Locate the cell with the specified text and output its [X, Y] center coordinate. 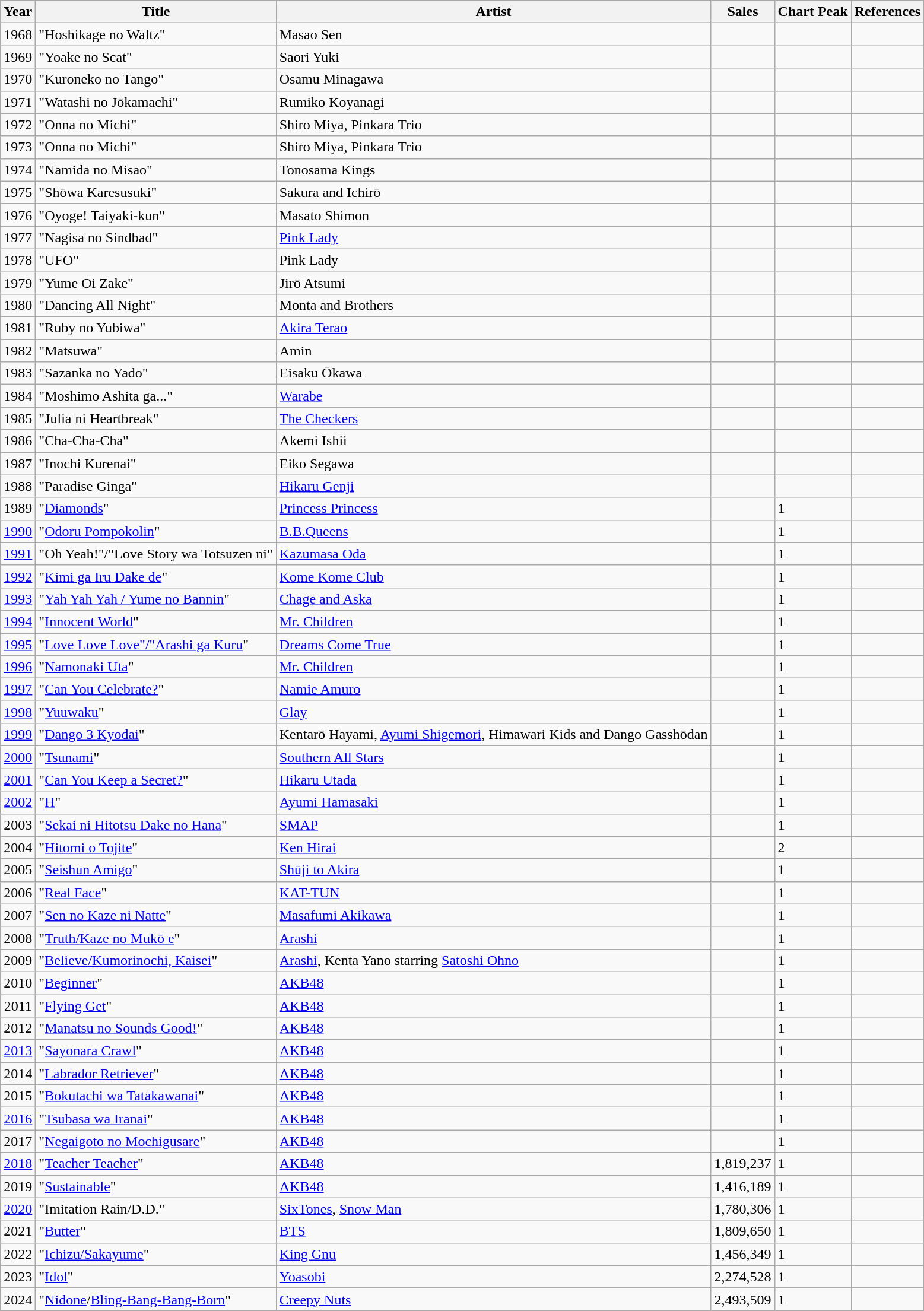
1976 [18, 215]
1982 [18, 351]
Ayumi Hamasaki [494, 802]
SMAP [494, 825]
Arashi [494, 938]
"Diamonds" [155, 509]
Artist [494, 12]
"Can You Celebrate?" [155, 690]
Sakura and Ichirō [494, 192]
"Tsunami" [155, 757]
1974 [18, 170]
"Cha-Cha-Cha" [155, 441]
"Paradise Ginga" [155, 486]
Kazumasa Oda [494, 554]
1995 [18, 644]
2002 [18, 802]
"Moshimo Ashita ga..." [155, 396]
1,780,306 [743, 1209]
1979 [18, 283]
"Bokutachi wa Tatakawanai" [155, 1096]
1968 [18, 34]
"Yuuwaku" [155, 712]
"Oyoge! Taiyaki-kun" [155, 215]
"Yume Oi Zake" [155, 283]
King Gnu [494, 1254]
1,456,349 [743, 1254]
2001 [18, 780]
"Ruby no Yubiwa" [155, 328]
"Imitation Rain/D.D." [155, 1209]
2006 [18, 893]
Arashi, Kenta Yano starring Satoshi Ohno [494, 960]
"Labrador Retriever" [155, 1074]
Title [155, 12]
"Matsuwa" [155, 351]
"Sustainable" [155, 1186]
2009 [18, 960]
"Negaigoto no Mochigusare" [155, 1141]
2005 [18, 870]
1981 [18, 328]
1984 [18, 396]
Eisaku Ōkawa [494, 373]
Creepy Nuts [494, 1299]
"Love Love Love"/"Arashi ga Kuru" [155, 644]
Amin [494, 351]
B.B.Queens [494, 531]
The Checkers [494, 418]
Masato Shimon [494, 215]
Hikaru Utada [494, 780]
2019 [18, 1186]
1975 [18, 192]
"Tsubasa wa Iranai" [155, 1119]
2021 [18, 1231]
1971 [18, 102]
1993 [18, 599]
2000 [18, 757]
"Beginner" [155, 983]
References [888, 12]
"Sazanka no Yado" [155, 373]
"Innocent World" [155, 621]
"Namonaki Uta" [155, 667]
"Ichizu/Sakayume" [155, 1254]
1987 [18, 464]
"Truth/Kaze no Mukō e" [155, 938]
Monta and Brothers [494, 306]
1,416,189 [743, 1186]
"Nagisa no Sindbad" [155, 237]
2013 [18, 1051]
1969 [18, 57]
1996 [18, 667]
"Kuroneko no Tango" [155, 80]
"Nidone/Bling-Bang-Bang-Born" [155, 1299]
"Yah Yah Yah / Yume no Bannin" [155, 599]
1972 [18, 125]
Yoasobi [494, 1277]
1994 [18, 621]
1,809,650 [743, 1231]
"Teacher Teacher" [155, 1164]
Chage and Aska [494, 599]
1970 [18, 80]
1990 [18, 531]
2011 [18, 1006]
1985 [18, 418]
"Namida no Misao" [155, 170]
"Sayonara Crawl" [155, 1051]
2015 [18, 1096]
2007 [18, 915]
"Shōwa Karesusuki" [155, 192]
Glay [494, 712]
1992 [18, 576]
"Yoake no Scat" [155, 57]
Masao Sen [494, 34]
"Oh Yeah!"/"Love Story wa Totsuzen ni" [155, 554]
Year [18, 12]
"Dango 3 Kyodai" [155, 735]
Ken Hirai [494, 847]
Sales [743, 12]
Rumiko Koyanagi [494, 102]
1978 [18, 260]
1999 [18, 735]
Osamu Minagawa [494, 80]
Akemi Ishii [494, 441]
Shūji to Akira [494, 870]
1,819,237 [743, 1164]
"Odoru Pompokolin" [155, 531]
Warabe [494, 396]
2022 [18, 1254]
2020 [18, 1209]
Saori Yuki [494, 57]
1988 [18, 486]
1998 [18, 712]
"Sen no Kaze ni Natte" [155, 915]
"H" [155, 802]
"Believe/Kumorinochi, Kaisei" [155, 960]
1973 [18, 147]
"Manatsu no Sounds Good!" [155, 1029]
2016 [18, 1119]
KAT-TUN [494, 893]
"Idol" [155, 1277]
Southern All Stars [494, 757]
"Julia ni Heartbreak" [155, 418]
"Watashi no Jōkamachi" [155, 102]
"Flying Get" [155, 1006]
"Can You Keep a Secret?" [155, 780]
"Sekai ni Hitotsu Dake no Hana" [155, 825]
Tonosama Kings [494, 170]
Eiko Segawa [494, 464]
2004 [18, 847]
Princess Princess [494, 509]
Namie Amuro [494, 690]
Chart Peak [813, 12]
2008 [18, 938]
"Real Face" [155, 893]
Kentarō Hayami, Ayumi Shigemori, Himawari Kids and Dango Gasshōdan [494, 735]
"Inochi Kurenai" [155, 464]
2018 [18, 1164]
2,493,509 [743, 1299]
2003 [18, 825]
Kome Kome Club [494, 576]
2024 [18, 1299]
2012 [18, 1029]
2010 [18, 983]
"Kimi ga Iru Dake de" [155, 576]
Hikaru Genji [494, 486]
"Hitomi o Tojite" [155, 847]
"Hoshikage no Waltz" [155, 34]
SixTones, Snow Man [494, 1209]
1997 [18, 690]
1989 [18, 509]
1983 [18, 373]
1980 [18, 306]
Dreams Come True [494, 644]
BTS [494, 1231]
2014 [18, 1074]
2017 [18, 1141]
2023 [18, 1277]
Masafumi Akikawa [494, 915]
Jirō Atsumi [494, 283]
1991 [18, 554]
"Dancing All Night" [155, 306]
"Seishun Amigo" [155, 870]
Akira Terao [494, 328]
"UFO" [155, 260]
"Butter" [155, 1231]
2,274,528 [743, 1277]
1977 [18, 237]
2 [813, 847]
1986 [18, 441]
